Extract the [x, y] coordinate from the center of the cell holding the provided text.  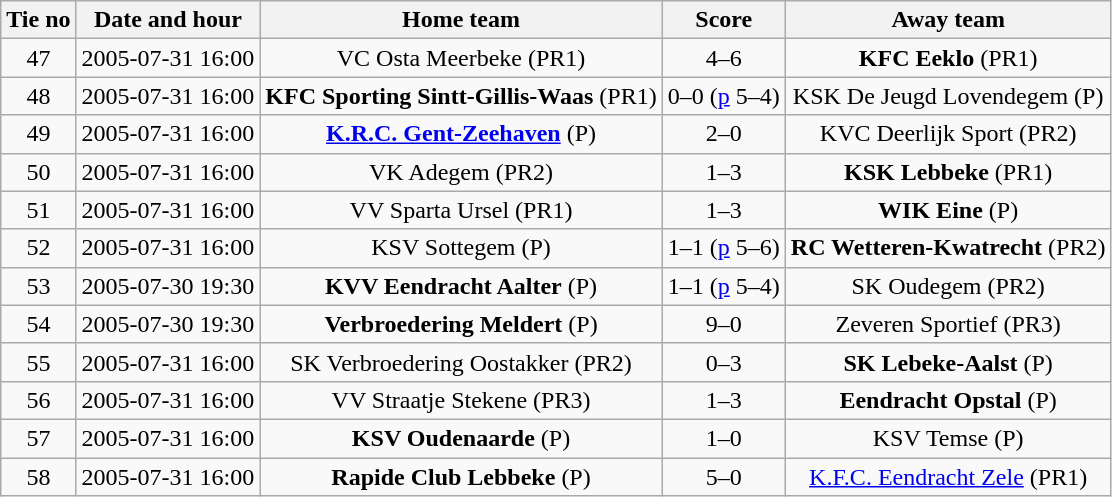
KSV Temse (P) [948, 438]
KFC Eeklo (PR1) [948, 58]
KSV Sottegem (P) [461, 248]
KSK Lebbeke (PR1) [948, 172]
SK Verbroedering Oostakker (PR2) [461, 362]
4–6 [724, 58]
Rapide Club Lebbeke (P) [461, 477]
Away team [948, 20]
1–1 (p 5–6) [724, 248]
57 [38, 438]
Date and hour [168, 20]
56 [38, 400]
KFC Sporting Sintt-Gillis-Waas (PR1) [461, 96]
53 [38, 286]
KSK De Jeugd Lovendegem (P) [948, 96]
VC Osta Meerbeke (PR1) [461, 58]
SK Oudegem (PR2) [948, 286]
49 [38, 134]
58 [38, 477]
KVC Deerlijk Sport (PR2) [948, 134]
55 [38, 362]
48 [38, 96]
0–0 (p 5–4) [724, 96]
51 [38, 210]
5–0 [724, 477]
47 [38, 58]
Zeveren Sportief (PR3) [948, 324]
VV Sparta Ursel (PR1) [461, 210]
RC Wetteren-Kwatrecht (PR2) [948, 248]
K.R.C. Gent-Zeehaven (P) [461, 134]
K.F.C. Eendracht Zele (PR1) [948, 477]
52 [38, 248]
50 [38, 172]
1–1 (p 5–4) [724, 286]
Eendracht Opstal (P) [948, 400]
Verbroedering Meldert (P) [461, 324]
1–0 [724, 438]
VV Straatje Stekene (PR3) [461, 400]
Home team [461, 20]
VK Adegem (PR2) [461, 172]
0–3 [724, 362]
SK Lebeke-Aalst (P) [948, 362]
Score [724, 20]
WIK Eine (P) [948, 210]
54 [38, 324]
2–0 [724, 134]
KSV Oudenaarde (P) [461, 438]
KVV Eendracht Aalter (P) [461, 286]
Tie no [38, 20]
9–0 [724, 324]
